Search for the cell housing the specified text and yield its (x, y) center coordinate. 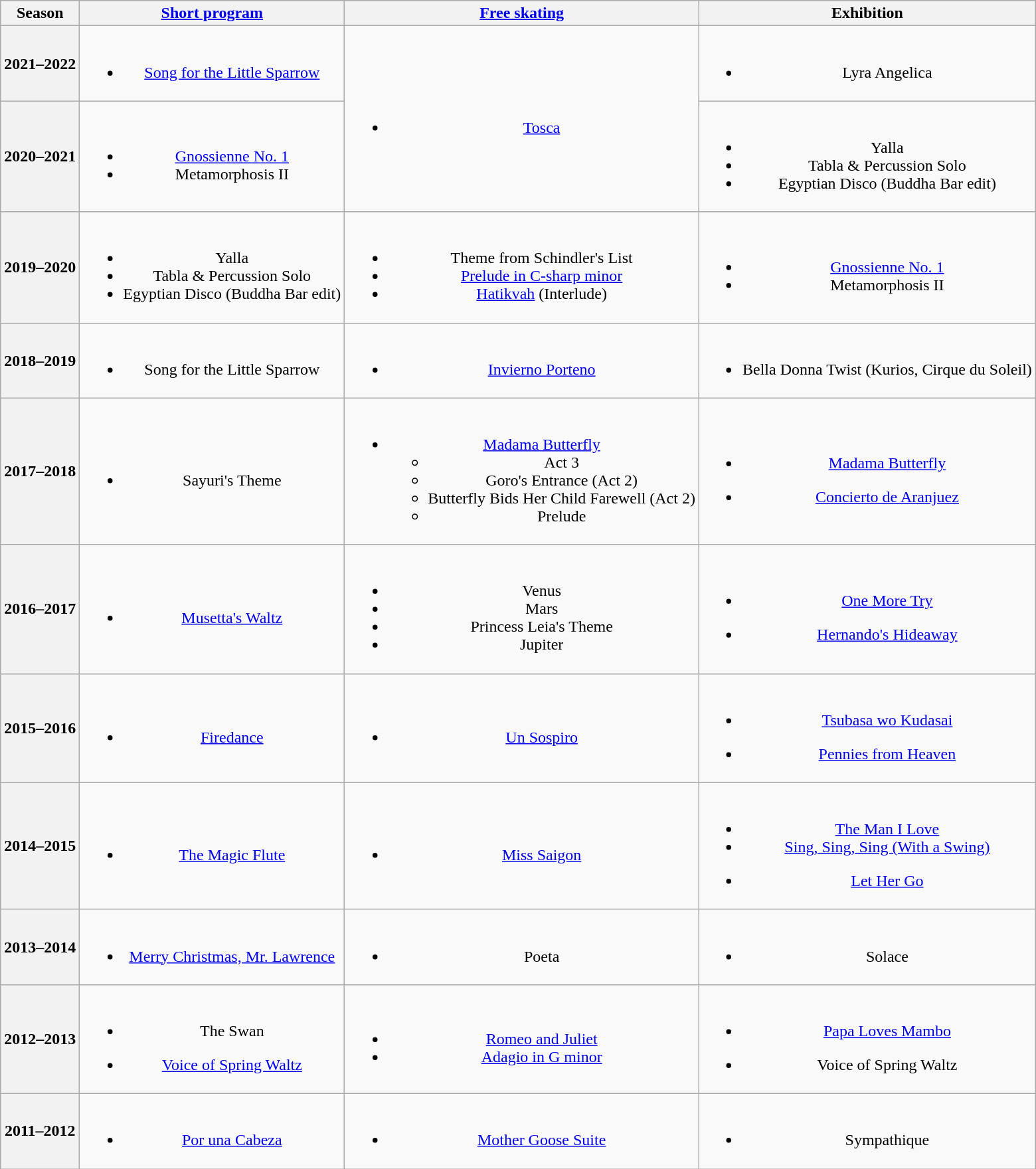
One More Try Hernando's Hideaway (867, 609)
Mother Goose Suite (522, 1130)
Solace (867, 947)
Short program (213, 13)
The Man I Love Sing, Sing, Sing (With a Swing) Let Her Go (867, 846)
Firedance (213, 728)
The Magic Flute (213, 846)
Invierno Porteno (522, 360)
Sympathique (867, 1130)
2014–2015 (40, 846)
2018–2019 (40, 360)
Miss Saigon (522, 846)
2012–2013 (40, 1039)
Venus Mars Princess Leia's Theme Jupiter (522, 609)
Poeta (522, 947)
2020–2021 (40, 157)
Theme from Schindler's List Prelude in C-sharp minor Hatikvah (Interlude) (522, 267)
Exhibition (867, 13)
Romeo and Juliet Adagio in G minor (522, 1039)
2019–2020 (40, 267)
2011–2012 (40, 1130)
Tosca (522, 119)
2021–2022 (40, 64)
2017–2018 (40, 472)
Season (40, 13)
Madama Butterfly Act 3Goro's Entrance (Act 2)Butterfly Bids Her Child Farewell (Act 2)Prelude (522, 472)
Tsubasa wo Kudasai Pennies from Heaven (867, 728)
Por una Cabeza (213, 1130)
Lyra Angelica (867, 64)
Madama Butterfly Concierto de Aranjuez (867, 472)
Bella Donna Twist (Kurios, Cirque du Soleil) (867, 360)
Papa Loves Mambo Voice of Spring Waltz (867, 1039)
2015–2016 (40, 728)
2013–2014 (40, 947)
2016–2017 (40, 609)
The Swan Voice of Spring Waltz (213, 1039)
Merry Christmas, Mr. Lawrence (213, 947)
Free skating (522, 13)
Sayuri's Theme (213, 472)
Un Sospiro (522, 728)
Musetta's Waltz (213, 609)
